Detect which cell encompasses the target text, then output its [x, y] center coordinate. 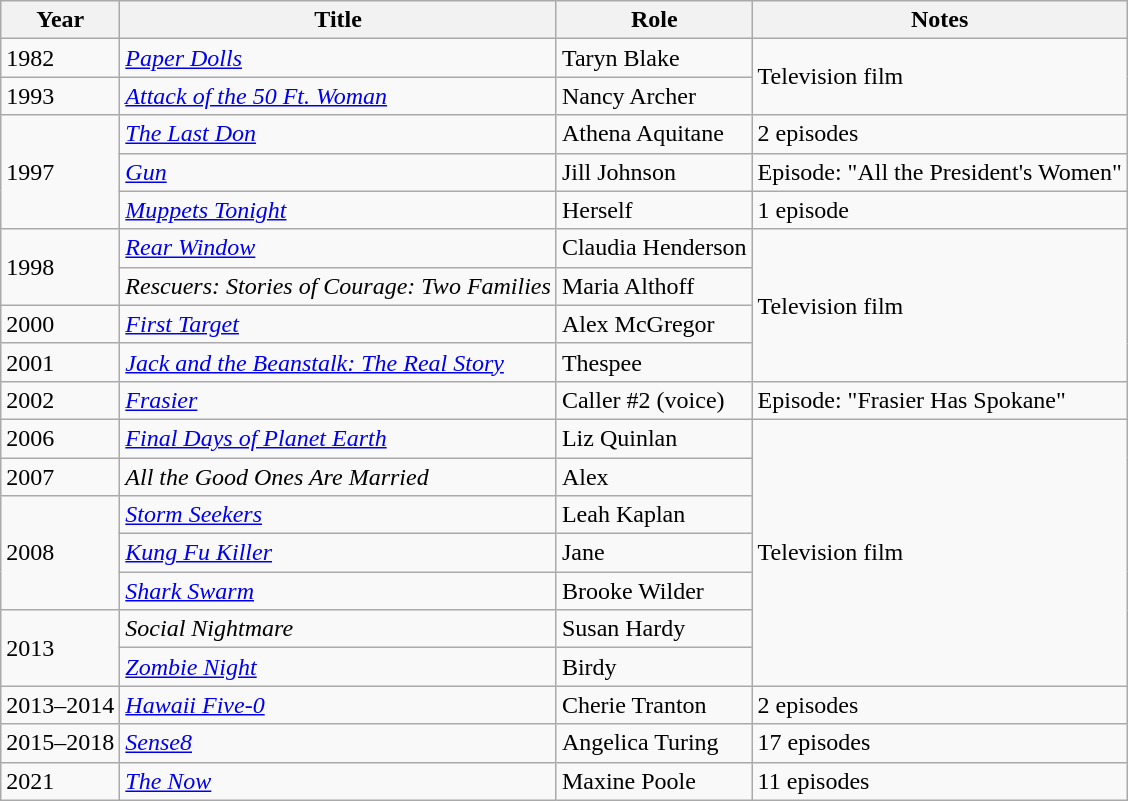
Paper Dolls [338, 58]
2002 [60, 400]
First Target [338, 324]
1982 [60, 58]
2008 [60, 553]
Episode: "Frasier Has Spokane" [940, 400]
Jane [654, 553]
2007 [60, 477]
Thespee [654, 362]
11 episodes [940, 781]
Alex [654, 477]
Jill Johnson [654, 172]
1 episode [940, 210]
Liz Quinlan [654, 438]
Year [60, 20]
The Last Don [338, 134]
Susan Hardy [654, 629]
Role [654, 20]
Kung Fu Killer [338, 553]
Hawaii Five-0 [338, 705]
Maxine Poole [654, 781]
Nancy Archer [654, 96]
Athena Aquitane [654, 134]
2006 [60, 438]
Rescuers: Stories of Courage: Two Families [338, 286]
Claudia Henderson [654, 248]
Social Nightmare [338, 629]
Maria Althoff [654, 286]
Sense8 [338, 743]
Cherie Tranton [654, 705]
Storm Seekers [338, 515]
Frasier [338, 400]
Attack of the 50 Ft. Woman [338, 96]
Leah Kaplan [654, 515]
2013 [60, 648]
Angelica Turing [654, 743]
Caller #2 (voice) [654, 400]
1993 [60, 96]
Jack and the Beanstalk: The Real Story [338, 362]
Final Days of Planet Earth [338, 438]
Rear Window [338, 248]
Title [338, 20]
Taryn Blake [654, 58]
Birdy [654, 667]
1998 [60, 267]
Notes [940, 20]
Shark Swarm [338, 591]
Gun [338, 172]
Brooke Wilder [654, 591]
2013–2014 [60, 705]
2000 [60, 324]
Herself [654, 210]
Muppets Tonight [338, 210]
Alex McGregor [654, 324]
All the Good Ones Are Married [338, 477]
2001 [60, 362]
Zombie Night [338, 667]
The Now [338, 781]
2021 [60, 781]
17 episodes [940, 743]
2015–2018 [60, 743]
Episode: "All the President's Women" [940, 172]
1997 [60, 172]
